Locate the cell with the specified text and output its [x, y] center coordinate. 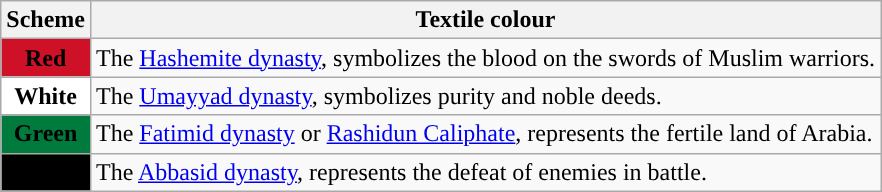
Green [46, 134]
Black [46, 172]
Red [46, 58]
White [46, 96]
The Hashemite dynasty, symbolizes the blood on the swords of Muslim warriors. [485, 58]
The Umayyad dynasty, symbolizes purity and noble deeds. [485, 96]
Scheme [46, 20]
The Fatimid dynasty or Rashidun Caliphate, represents the fertile land of Arabia. [485, 134]
Textile colour [485, 20]
The Abbasid dynasty, represents the defeat of enemies in battle. [485, 172]
